Return [x, y] of the center of cell containing provided text 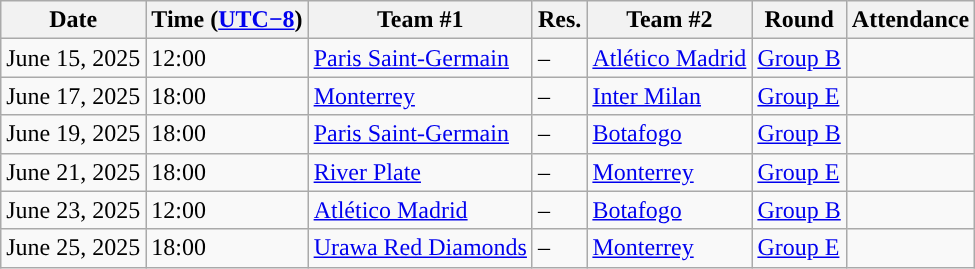
Attendance [910, 20]
River Plate [420, 172]
Time (UTC−8) [227, 20]
June 17, 2025 [74, 96]
Inter Milan [670, 96]
June 15, 2025 [74, 58]
June 25, 2025 [74, 248]
Team #1 [420, 20]
Res. [559, 20]
June 21, 2025 [74, 172]
Date [74, 20]
Team #2 [670, 20]
Urawa Red Diamonds [420, 248]
Round [799, 20]
June 19, 2025 [74, 134]
June 23, 2025 [74, 210]
